Capture the cell that displays the provided text and extract its [X, Y] central coordinate. 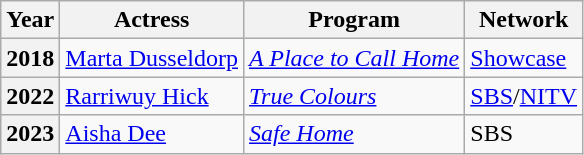
Safe Home [354, 134]
Aisha Dee [152, 134]
2023 [30, 134]
Network [524, 20]
Showcase [524, 58]
Marta Dusseldorp [152, 58]
Rarriwuy Hick [152, 96]
Year [30, 20]
Actress [152, 20]
2022 [30, 96]
A Place to Call Home [354, 58]
SBS/NITV [524, 96]
2018 [30, 58]
Program [354, 20]
True Colours [354, 96]
SBS [524, 134]
